Capture the cell that displays the provided text and extract its (x, y) central coordinate. 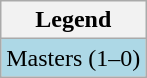
Legend (74, 20)
Masters (1–0) (74, 58)
